Determine the [X, Y] coordinate at the center of the cell enclosing the given text.  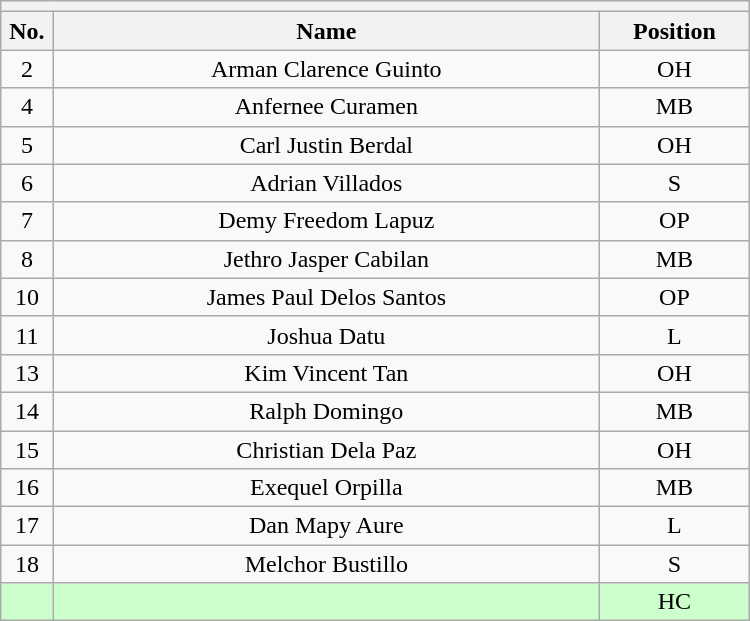
14 [27, 411]
Anfernee Curamen [326, 107]
15 [27, 449]
2 [27, 69]
Dan Mapy Aure [326, 526]
Carl Justin Berdal [326, 145]
7 [27, 221]
Arman Clarence Guinto [326, 69]
8 [27, 259]
No. [27, 31]
Name [326, 31]
Christian Dela Paz [326, 449]
10 [27, 297]
Melchor Bustillo [326, 564]
Jethro Jasper Cabilan [326, 259]
Kim Vincent Tan [326, 373]
18 [27, 564]
17 [27, 526]
11 [27, 335]
4 [27, 107]
Demy Freedom Lapuz [326, 221]
5 [27, 145]
Joshua Datu [326, 335]
HC [675, 602]
Adrian Villados [326, 183]
James Paul Delos Santos [326, 297]
16 [27, 488]
Exequel Orpilla [326, 488]
6 [27, 183]
13 [27, 373]
Position [675, 31]
Ralph Domingo [326, 411]
